Locate the cell with the specified text and output its [X, Y] center coordinate. 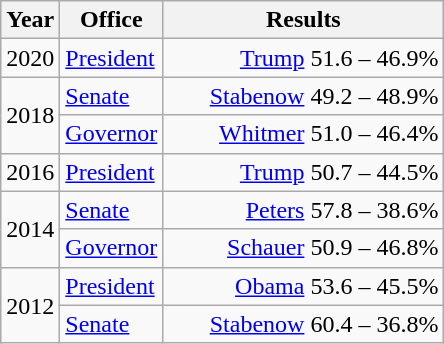
Stabenow 49.2 – 48.9% [304, 96]
Obama 53.6 – 45.5% [304, 286]
2018 [30, 115]
Results [304, 20]
Stabenow 60.4 – 36.8% [304, 324]
Whitmer 51.0 – 46.4% [304, 134]
Office [112, 20]
Trump 50.7 – 44.5% [304, 172]
2016 [30, 172]
2020 [30, 58]
Schauer 50.9 – 46.8% [304, 248]
Peters 57.8 – 38.6% [304, 210]
2014 [30, 229]
Trump 51.6 – 46.9% [304, 58]
Year [30, 20]
2012 [30, 305]
